Capture the cell that displays the provided text and extract its [x, y] central coordinate. 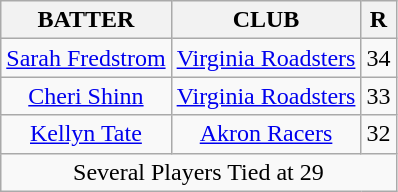
33 [378, 96]
32 [378, 134]
Several Players Tied at 29 [198, 172]
Cheri Shinn [86, 96]
Akron Racers [266, 134]
Sarah Fredstrom [86, 58]
Kellyn Tate [86, 134]
BATTER [86, 20]
R [378, 20]
34 [378, 58]
CLUB [266, 20]
